Capture the cell that displays the provided text and extract its (X, Y) central coordinate. 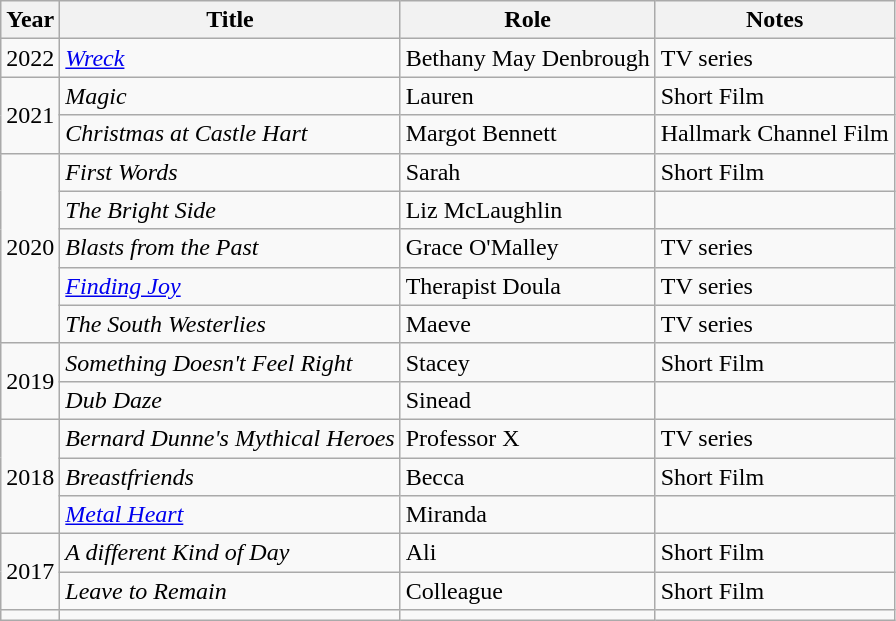
First Words (230, 172)
Sinead (528, 400)
2017 (30, 572)
Dub Daze (230, 400)
Wreck (230, 58)
Stacey (528, 362)
Title (230, 20)
2019 (30, 381)
Role (528, 20)
Ali (528, 553)
The South Westerlies (230, 324)
Liz McLaughlin (528, 210)
Blasts from the Past (230, 248)
Breastfriends (230, 477)
Notes (774, 20)
A different Kind of Day (230, 553)
Hallmark Channel Film (774, 134)
Bethany May Denbrough (528, 58)
Professor X (528, 438)
2022 (30, 58)
Miranda (528, 515)
Colleague (528, 591)
Magic (230, 96)
2020 (30, 248)
Finding Joy (230, 286)
Sarah (528, 172)
Metal Heart (230, 515)
Becca (528, 477)
2018 (30, 476)
Grace O'Malley (528, 248)
Year (30, 20)
Maeve (528, 324)
Lauren (528, 96)
Margot Bennett (528, 134)
Therapist Doula (528, 286)
Christmas at Castle Hart (230, 134)
Something Doesn't Feel Right (230, 362)
2021 (30, 115)
Leave to Remain (230, 591)
The Bright Side (230, 210)
Bernard Dunne's Mythical Heroes (230, 438)
